For the text-containing cell, return its midpoint in (X, Y) coordinate format. 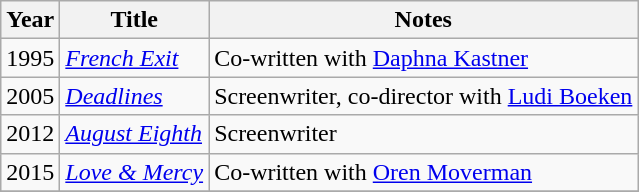
French Exit (134, 58)
1995 (30, 58)
2005 (30, 96)
Year (30, 20)
2012 (30, 134)
Screenwriter, co-director with Ludi Boeken (424, 96)
Love & Mercy (134, 172)
Co-written with Oren Moverman (424, 172)
Screenwriter (424, 134)
Title (134, 20)
August Eighth (134, 134)
Notes (424, 20)
2015 (30, 172)
Deadlines (134, 96)
Co-written with Daphna Kastner (424, 58)
